Determine the (x, y) coordinate at the center of the cell enclosing the given text.  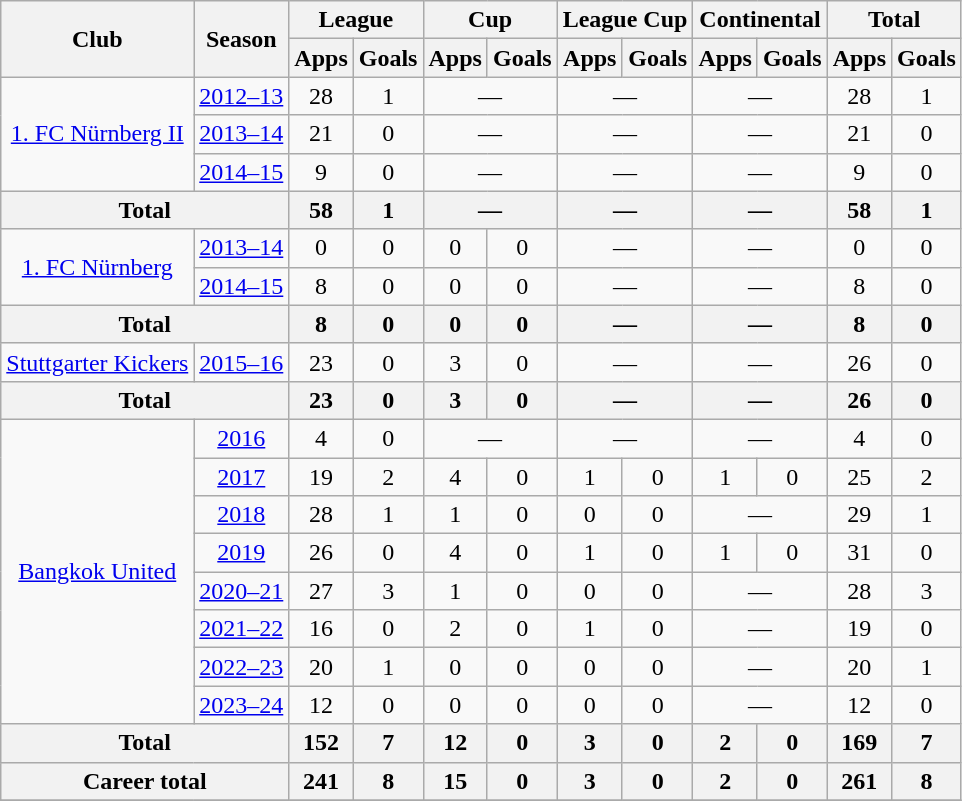
2017 (242, 477)
1. FC Nürnberg (98, 267)
2016 (242, 438)
15 (455, 781)
241 (321, 781)
261 (859, 781)
2022–23 (242, 667)
169 (859, 743)
League Cup (625, 20)
29 (859, 515)
2015–16 (242, 362)
2019 (242, 553)
16 (321, 629)
2021–22 (242, 629)
2023–24 (242, 705)
League (356, 20)
Club (98, 39)
27 (321, 591)
2012–13 (242, 96)
Career total (145, 781)
31 (859, 553)
2018 (242, 515)
152 (321, 743)
Season (242, 39)
Bangkok United (98, 571)
Stuttgarter Kickers (98, 362)
1. FC Nürnberg II (98, 134)
2020–21 (242, 591)
Cup (490, 20)
25 (859, 477)
Continental (760, 20)
